Determine the [X, Y] coordinate at the center of the cell enclosing the given text.  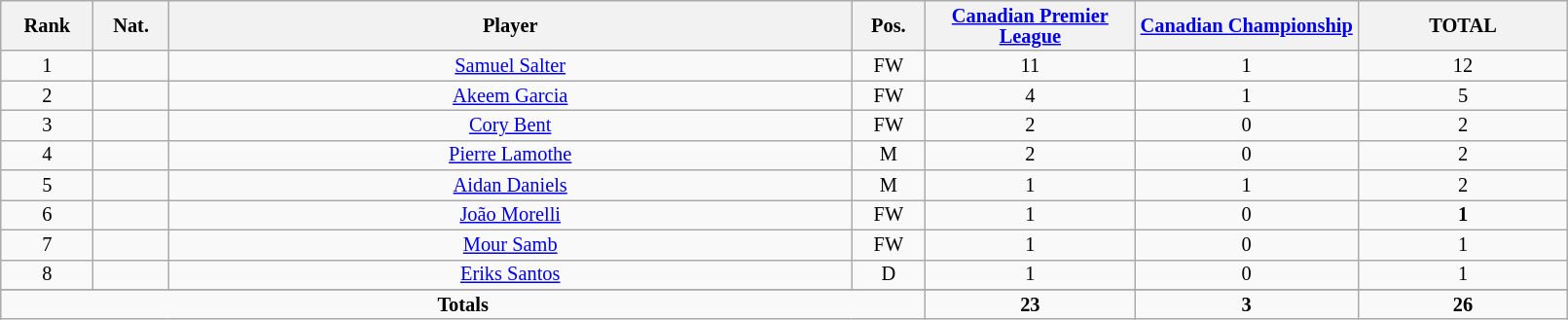
João Morelli [510, 214]
Samuel Salter [510, 66]
Cory Bent [510, 124]
Akeem Garcia [510, 95]
12 [1463, 66]
23 [1031, 303]
Player [510, 25]
Totals [463, 303]
Canadian Premier League [1031, 25]
D [888, 274]
Mour Samb [510, 245]
Eriks Santos [510, 274]
Canadian Championship [1246, 25]
11 [1031, 66]
26 [1463, 303]
Pierre Lamothe [510, 156]
6 [47, 214]
8 [47, 274]
Nat. [130, 25]
Aidan Daniels [510, 185]
TOTAL [1463, 25]
7 [47, 245]
Rank [47, 25]
Pos. [888, 25]
